For the text-containing cell, return its midpoint in [X, Y] coordinate format. 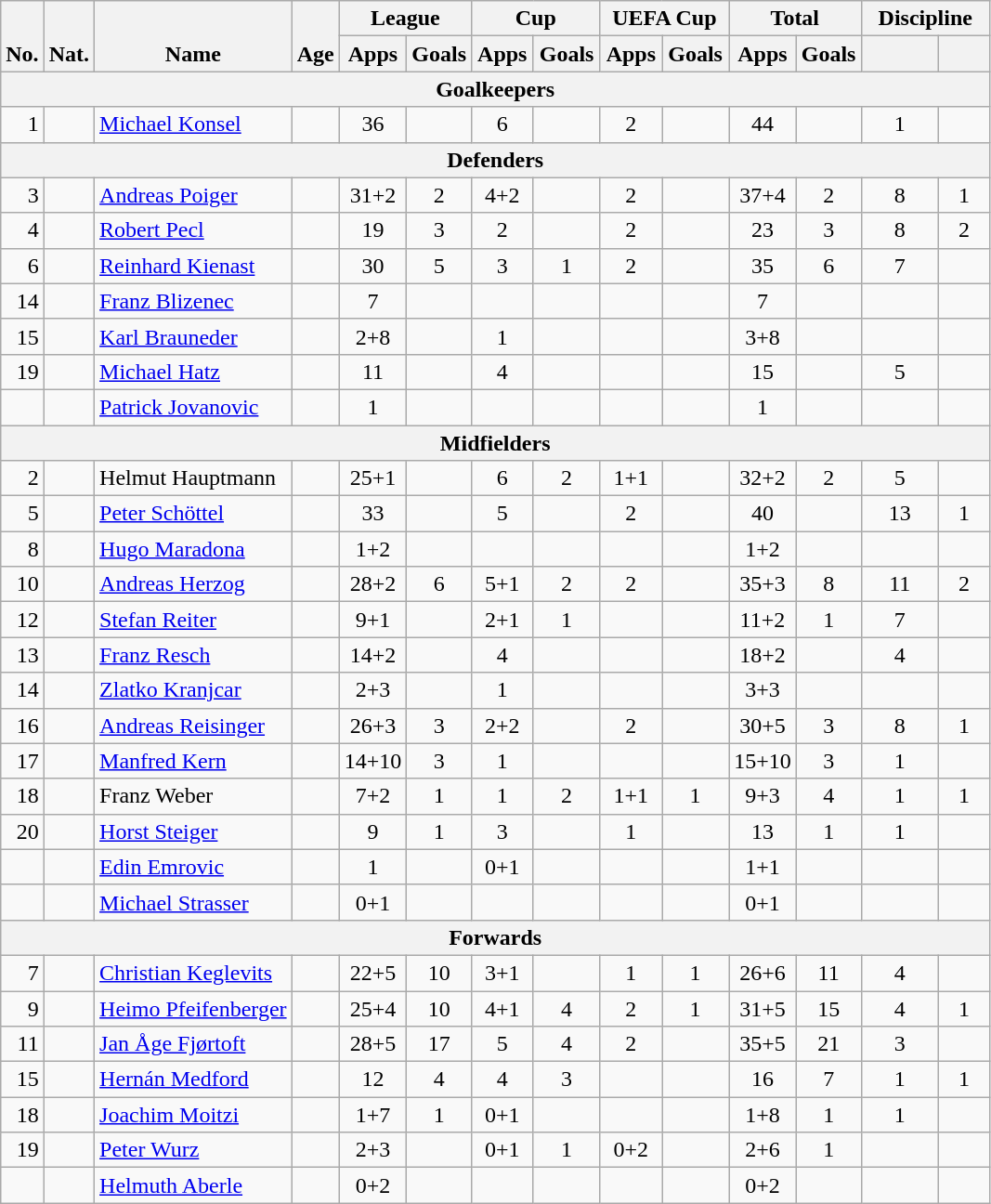
37+4 [763, 195]
Franz Resch [193, 655]
14+10 [373, 761]
28+5 [373, 1044]
Forwards [496, 937]
31+5 [763, 1008]
Peter Schöttel [193, 514]
26+3 [373, 726]
2+1 [503, 620]
14+2 [373, 655]
11+2 [763, 620]
Jan Åge Fjørtoft [193, 1044]
Franz Blizenec [193, 301]
Stefan Reiter [193, 620]
Name [193, 36]
Patrick Jovanovic [193, 407]
Michael Hatz [193, 372]
35+5 [763, 1044]
Nat. [69, 36]
4+2 [503, 195]
30+5 [763, 726]
28+2 [373, 584]
31+2 [373, 195]
33 [373, 514]
Reinhard Kienast [193, 266]
23 [763, 230]
2+2 [503, 726]
35 [763, 266]
Franz Weber [193, 796]
15+10 [763, 761]
Horst Steiger [193, 831]
Andreas Herzog [193, 584]
Christian Keglevits [193, 973]
5+1 [503, 584]
Hugo Maradona [193, 549]
3+1 [503, 973]
4+1 [503, 1008]
22+5 [373, 973]
18+2 [763, 655]
44 [763, 124]
26+6 [763, 973]
UEFA Cup [665, 19]
Zlatko Kranjcar [193, 690]
2+8 [373, 336]
32+2 [763, 478]
30 [373, 266]
Michael Konsel [193, 124]
Karl Brauneder [193, 336]
Michael Strasser [193, 902]
Helmut Hauptmann [193, 478]
League [405, 19]
Peter Wurz [193, 1150]
35+3 [763, 584]
1+7 [373, 1115]
2+6 [763, 1150]
3+8 [763, 336]
Edin Emrovic [193, 867]
Midfielders [496, 443]
Manfred Kern [193, 761]
Heimo Pfeifenberger [193, 1008]
25+4 [373, 1008]
25+1 [373, 478]
Total [795, 19]
7+2 [373, 796]
9+3 [763, 796]
Helmuth Aberle [193, 1185]
Andreas Reisinger [193, 726]
Discipline [925, 19]
Hernán Medford [193, 1080]
20 [22, 831]
40 [763, 514]
21 [828, 1044]
Age [316, 36]
Defenders [496, 160]
Goalkeepers [496, 89]
1+8 [763, 1115]
36 [373, 124]
Robert Pecl [193, 230]
Andreas Poiger [193, 195]
No. [22, 36]
9+1 [373, 620]
Joachim Moitzi [193, 1115]
3+3 [763, 690]
Cup [537, 19]
